Extract the (x, y) coordinate from the center of the cell holding the provided text.  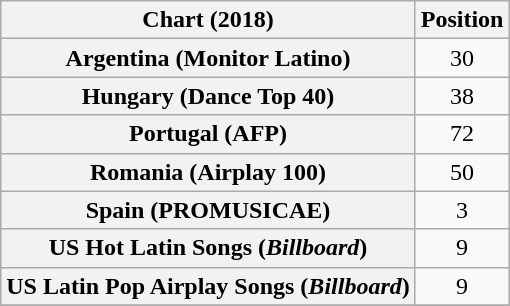
38 (462, 96)
3 (462, 210)
50 (462, 172)
30 (462, 58)
US Hot Latin Songs (Billboard) (208, 248)
Portugal (AFP) (208, 134)
Chart (2018) (208, 20)
Argentina (Monitor Latino) (208, 58)
Hungary (Dance Top 40) (208, 96)
72 (462, 134)
US Latin Pop Airplay Songs (Billboard) (208, 286)
Spain (PROMUSICAE) (208, 210)
Romania (Airplay 100) (208, 172)
Position (462, 20)
